Scan for the cell matching the given text and deliver its (X, Y) coordinate at center. 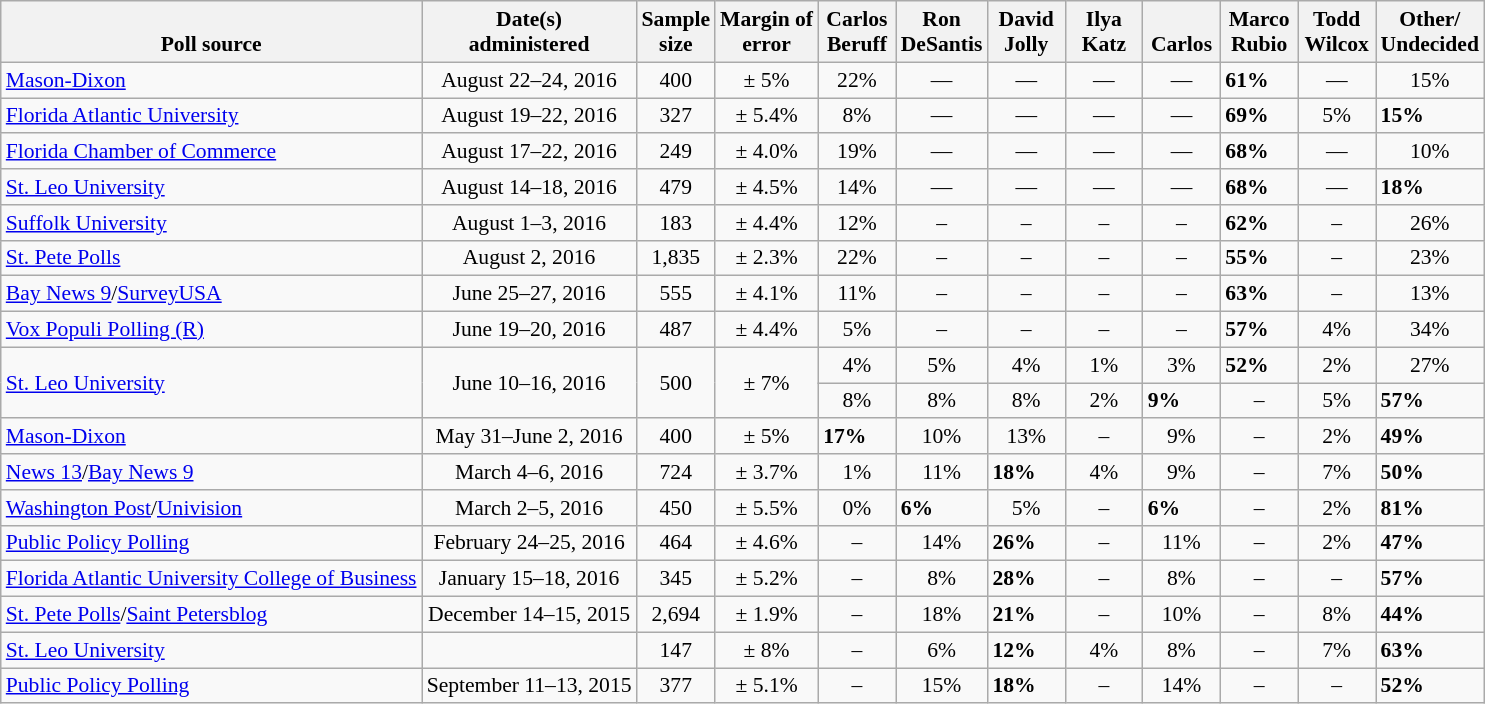
March 2–5, 2016 (530, 508)
± 5.5% (766, 508)
Suffolk University (212, 223)
March 4–6, 2016 (530, 472)
62% (1259, 223)
± 5.4% (766, 116)
1,835 (676, 258)
555 (676, 294)
August 22–24, 2016 (530, 80)
28% (1026, 579)
± 7% (766, 382)
August 14–18, 2016 (530, 187)
49% (1430, 437)
Bay News 9/SurveyUSA (212, 294)
August 19–22, 2016 (530, 116)
479 (676, 187)
± 4.5% (766, 187)
183 (676, 223)
Samplesize (676, 32)
500 (676, 382)
3% (1182, 365)
St. Pete Polls/Saint Petersblog (212, 615)
23% (1430, 258)
January 15–18, 2016 (530, 579)
December 14–15, 2015 (530, 615)
± 4.0% (766, 152)
450 (676, 508)
27% (1430, 365)
327 (676, 116)
News 13/Bay News 9 (212, 472)
September 11–13, 2015 (530, 686)
MarcoRubio (1259, 32)
249 (676, 152)
Carlos (1182, 32)
± 4.1% (766, 294)
724 (676, 472)
487 (676, 330)
81% (1430, 508)
345 (676, 579)
50% (1430, 472)
± 2.3% (766, 258)
Florida Atlantic University College of Business (212, 579)
DavidJolly (1026, 32)
± 1.9% (766, 615)
June 25–27, 2016 (530, 294)
Vox Populi Polling (R) (212, 330)
RonDeSantis (942, 32)
August 2, 2016 (530, 258)
August 1–3, 2016 (530, 223)
147 (676, 650)
34% (1430, 330)
69% (1259, 116)
Other/Undecided (1430, 32)
August 17–22, 2016 (530, 152)
55% (1259, 258)
May 31–June 2, 2016 (530, 437)
± 5.2% (766, 579)
± 3.7% (766, 472)
2,694 (676, 615)
21% (1026, 615)
377 (676, 686)
± 5.1% (766, 686)
Margin oferror (766, 32)
Washington Post/Univision (212, 508)
June 19–20, 2016 (530, 330)
Florida Chamber of Commerce (212, 152)
47% (1430, 543)
61% (1259, 80)
ToddWilcox (1337, 32)
Florida Atlantic University (212, 116)
19% (857, 152)
44% (1430, 615)
± 4.6% (766, 543)
± 8% (766, 650)
June 10–16, 2016 (530, 382)
CarlosBeruff (857, 32)
Poll source (212, 32)
17% (857, 437)
St. Pete Polls (212, 258)
0% (857, 508)
February 24–25, 2016 (530, 543)
Date(s)administered (530, 32)
464 (676, 543)
IlyaKatz (1104, 32)
